For the text-containing cell, return its midpoint in [X, Y] coordinate format. 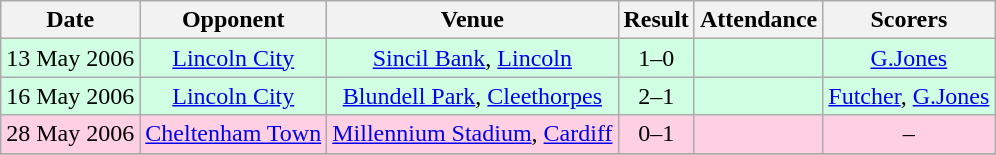
Blundell Park, Cleethorpes [472, 96]
G.Jones [909, 58]
Sincil Bank, Lincoln [472, 58]
13 May 2006 [70, 58]
– [909, 134]
16 May 2006 [70, 96]
Millennium Stadium, Cardiff [472, 134]
Venue [472, 20]
Opponent [234, 20]
Result [656, 20]
1–0 [656, 58]
Cheltenham Town [234, 134]
0–1 [656, 134]
Attendance [758, 20]
Date [70, 20]
28 May 2006 [70, 134]
Futcher, G.Jones [909, 96]
Scorers [909, 20]
2–1 [656, 96]
